Determine the (x, y) coordinate at the center of the cell enclosing the given text.  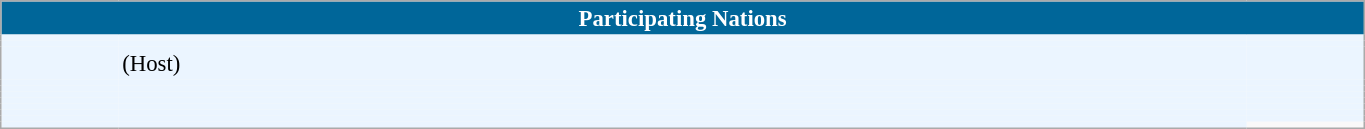
(Host) (682, 62)
Participating Nations (683, 18)
